Detect which cell encompasses the target text, then output its [X, Y] center coordinate. 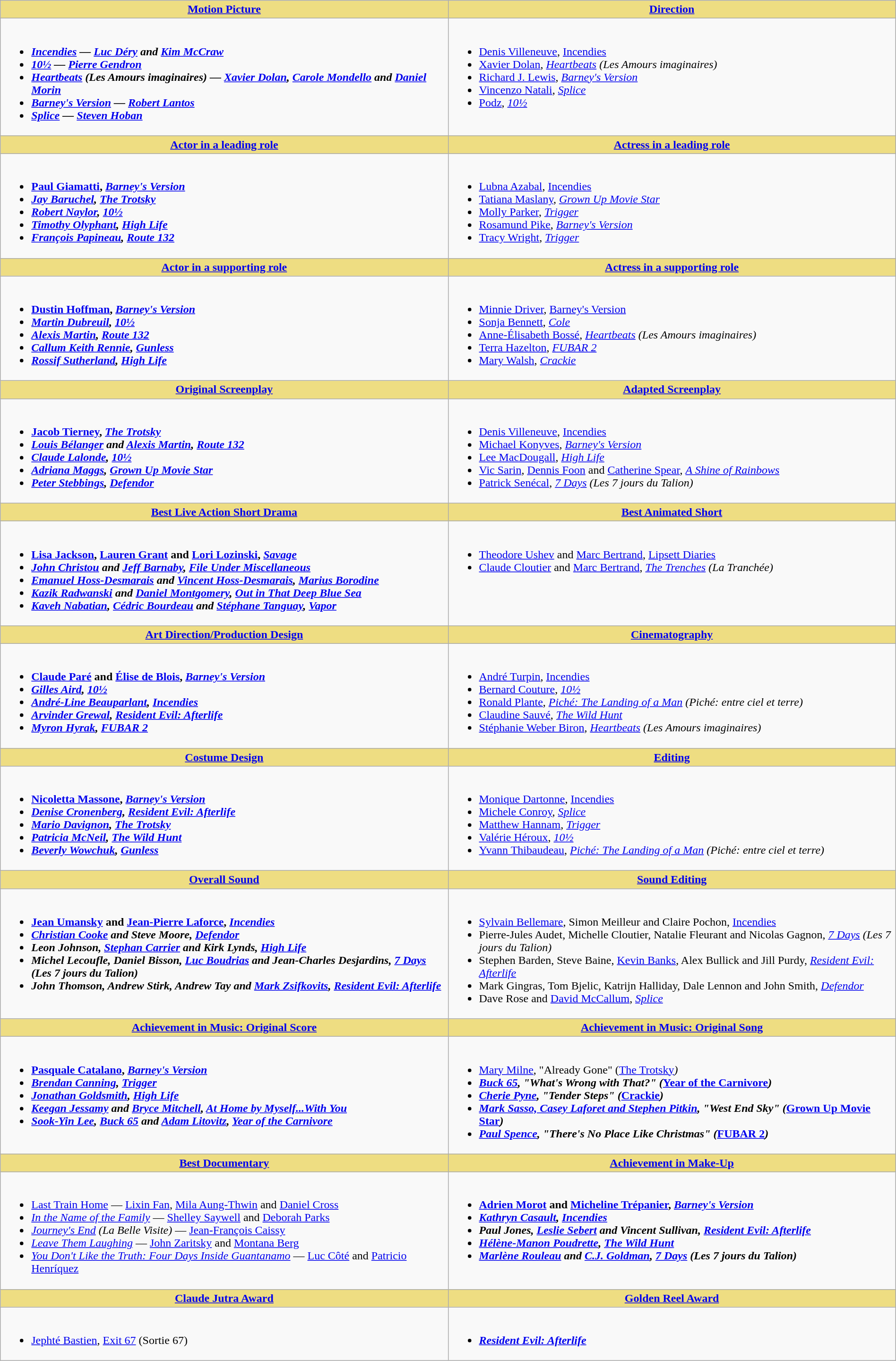
Jacob Tierney, The TrotskyLouis Bélanger and Alexis Martin, Route 132Claude Lalonde, 10½Adriana Maggs, Grown Up Movie StarPeter Stebbings, Defendor [224, 451]
Jephté Bastien, Exit 67 (Sortie 67) [224, 1334]
Art Direction/Production Design [224, 634]
Achievement in Make-Up [672, 1163]
Theodore Ushev and Marc Bertrand, Lipsett DiariesClaude Cloutier and Marc Bertrand, The Trenches (La Tranchée) [672, 573]
Resident Evil: Afterlife [672, 1334]
Golden Reel Award [672, 1298]
Lubna Azabal, IncendiesTatiana Maslany, Grown Up Movie StarMolly Parker, TriggerRosamund Pike, Barney's VersionTracy Wright, Trigger [672, 206]
Adapted Screenplay [672, 390]
Best Live Action Short Drama [224, 512]
Sound Editing [672, 880]
Actress in a supporting role [672, 267]
Claude Jutra Award [224, 1298]
Original Screenplay [224, 390]
Actress in a leading role [672, 145]
Editing [672, 757]
Paul Giamatti, Barney's VersionJay Baruchel, The TrotskyRobert Naylor, 10½Timothy Olyphant, High LifeFrançois Papineau, Route 132 [224, 206]
Motion Picture [224, 9]
Denis Villeneuve, IncendiesXavier Dolan, Heartbeats (Les Amours imaginaires)Richard J. Lewis, Barney's VersionVincenzo Natali, SplicePodz, 10½ [672, 77]
Actor in a supporting role [224, 267]
Minnie Driver, Barney's VersionSonja Bennett, ColeAnne-Élisabeth Bossé, Heartbeats (Les Amours imaginaires)Terra Hazelton, FUBAR 2Mary Walsh, Crackie [672, 328]
Actor in a leading role [224, 145]
Dustin Hoffman, Barney's VersionMartin Dubreuil, 10½Alexis Martin, Route 132Callum Keith Rennie, GunlessRossif Sutherland, High Life [224, 328]
Best Animated Short [672, 512]
Costume Design [224, 757]
Achievement in Music: Original Score [224, 1028]
Cinematography [672, 634]
Achievement in Music: Original Song [672, 1028]
Direction [672, 9]
Best Documentary [224, 1163]
Overall Sound [224, 880]
